Extract the (X, Y) coordinate from the center of the cell holding the provided text.  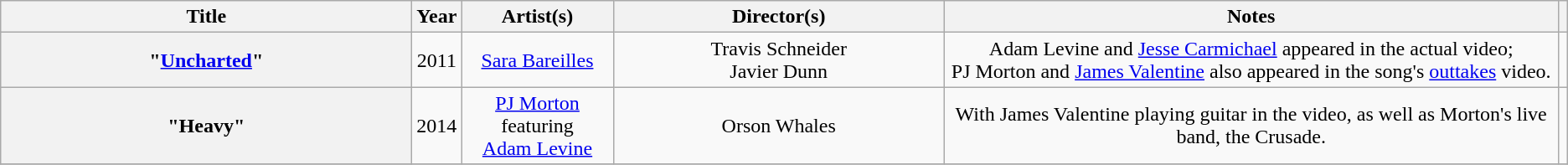
Artist(s) (538, 17)
Notes (1251, 17)
Orson Whales (779, 126)
2011 (437, 60)
Director(s) (779, 17)
"Uncharted" (206, 60)
Sara Bareilles (538, 60)
Year (437, 17)
PJ Morton featuring Adam Levine (538, 126)
Travis SchneiderJavier Dunn (779, 60)
Adam Levine and Jesse Carmichael appeared in the actual video; PJ Morton and James Valentine also appeared in the song's outtakes video. (1251, 60)
Title (206, 17)
With James Valentine playing guitar in the video, as well as Morton's live band, the Crusade. (1251, 126)
"Heavy" (206, 126)
2014 (437, 126)
